Identify which cell holds the provided text, then report its [X, Y] central coordinate. 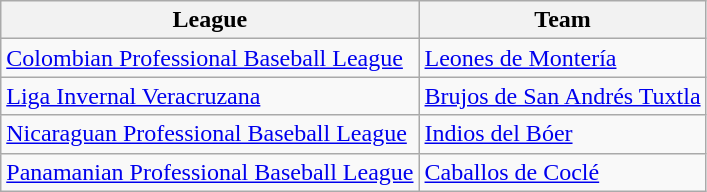
Panamanian Professional Baseball League [210, 172]
Colombian Professional Baseball League [210, 58]
Liga Invernal Veracruzana [210, 96]
Leones de Montería [562, 58]
League [210, 20]
Nicaraguan Professional Baseball League [210, 134]
Team [562, 20]
Brujos de San Andrés Tuxtla [562, 96]
Indios del Bóer [562, 134]
Caballos de Coclé [562, 172]
